For the text-containing cell, return its midpoint in [x, y] coordinate format. 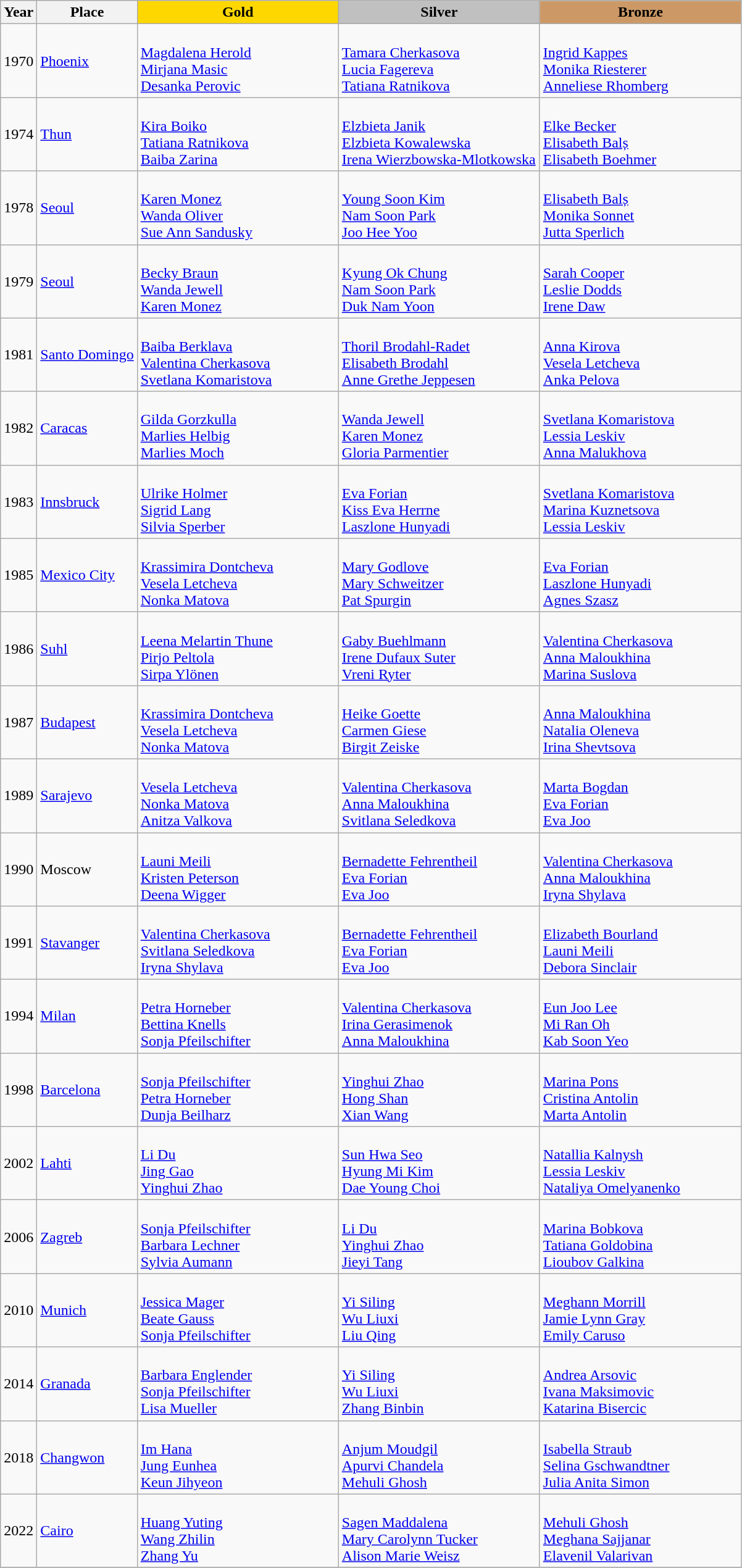
Young Soon KimNam Soon ParkJoo Hee Yoo [439, 207]
Sun Hwa SeoHyung Mi KimDae Young Choi [439, 1163]
Innsbruck [87, 501]
Valentina CherkasovaAnna MaloukhinaIryna Shylava [640, 869]
Kira BoikoTatiana RatnikovaBaiba Zarina [238, 135]
1983 [19, 501]
Huang YutingWang ZhilinZhang Yu [238, 1531]
1981 [19, 354]
Ulrike HolmerSigrid LangSilvia Sperber [238, 501]
1990 [19, 869]
Yi SilingWu LiuxiZhang Binbin [439, 1384]
Barbara EnglenderSonja PfeilschifterLisa Mueller [238, 1384]
2002 [19, 1163]
Petra HorneberBettina KnellsSonja Pfeilschifter [238, 1016]
Year [19, 12]
Mehuli GhoshMeghana SajjanarElavenil Valarivan [640, 1531]
Elizabeth BourlandLauni MeiliDebora Sinclair [640, 943]
Svetlana KomaristovaLessia LeskivAnna Malukhova [640, 428]
Barcelona [87, 1090]
1989 [19, 795]
Karen MonezWanda OliverSue Ann Sandusky [238, 207]
Stavanger [87, 943]
1991 [19, 943]
Eva ForianKiss Eva HerrneLaszlone Hunyadi [439, 501]
Li DuYinghui ZhaoJieyi Tang [439, 1237]
Changwon [87, 1457]
Marina BobkovaTatiana GoldobinaLioubov Galkina [640, 1237]
Meghann MorrillJamie Lynn GrayEmily Caruso [640, 1310]
2018 [19, 1457]
1994 [19, 1016]
2010 [19, 1310]
Leena Melartin ThunePirjo PeltolaSirpa Ylönen [238, 648]
Andrea ArsovicIvana MaksimovicKatarina Bisercic [640, 1384]
Kyung Ok ChungNam Soon ParkDuk Nam Yoon [439, 281]
Santo Domingo [87, 354]
Launi MeiliKristen PetersonDeena Wigger [238, 869]
Thoril Brodahl-RadetElisabeth BrodahlAnne Grethe Jeppesen [439, 354]
Anjum MoudgilApurvi ChandelaMehuli Ghosh [439, 1457]
1978 [19, 207]
Im HanaJung EunheaKeun Jihyeon [238, 1457]
Moscow [87, 869]
Lahti [87, 1163]
Isabella StraubSelina GschwandtnerJulia Anita Simon [640, 1457]
Gaby BuehlmannIrene Dufaux SuterVreni Ryter [439, 648]
1974 [19, 135]
2022 [19, 1531]
Li DuJing GaoYinghui Zhao [238, 1163]
Natallia KalnyshLessia LeskivNataliya Omelyanenko [640, 1163]
Elke BeckerElisabeth BalșElisabeth Boehmer [640, 135]
Elisabeth BalșMonika SonnetJutta Sperlich [640, 207]
Sarajevo [87, 795]
Eva ForianLaszlone HunyadiAgnes Szasz [640, 575]
Gold [238, 12]
Tamara CherkasovaLucia FagerevaTatiana Ratnikova [439, 60]
Silver [439, 12]
Bronze [640, 12]
Valentina CherkasovaSvitlana SeledkovaIryna Shylava [238, 943]
1986 [19, 648]
Heike GoetteCarmen GieseBirgit Zeiske [439, 722]
Yi SilingWu LiuxiLiu Qing [439, 1310]
Zagreb [87, 1237]
Sagen MaddalenaMary Carolynn TuckerAlison Marie Weisz [439, 1531]
Sonja PfeilschifterBarbara LechnerSylvia Aumann [238, 1237]
Anna MaloukhinaNatalia OlenevaIrina Shevtsova [640, 722]
2006 [19, 1237]
Gilda GorzkullaMarlies HelbigMarlies Moch [238, 428]
Yinghui ZhaoHong ShanXian Wang [439, 1090]
1985 [19, 575]
Milan [87, 1016]
Magdalena HeroldMirjana MasicDesanka Perovic [238, 60]
Vesela LetchevaNonka MatovaAnitza Valkova [238, 795]
Suhl [87, 648]
Elzbieta JanikElzbieta KowalewskaIrena Wierzbowska-Mlotkowska [439, 135]
Wanda JewellKaren MonezGloria Parmentier [439, 428]
Granada [87, 1384]
Valentina CherkasovaIrina GerasimenokAnna Maloukhina [439, 1016]
Sonja PfeilschifterPetra HorneberDunja Beilharz [238, 1090]
Marta BogdanEva ForianEva Joo [640, 795]
1998 [19, 1090]
2014 [19, 1384]
Marina PonsCristina AntolinMarta Antolin [640, 1090]
Cairo [87, 1531]
Becky BraunWanda JewellKaren Monez [238, 281]
Jessica MagerBeate GaussSonja Pfeilschifter [238, 1310]
Ingrid KappesMonika RiestererAnneliese Rhomberg [640, 60]
Munich [87, 1310]
Sarah CooperLeslie DoddsIrene Daw [640, 281]
1982 [19, 428]
Eun Joo LeeMi Ran OhKab Soon Yeo [640, 1016]
Mexico City [87, 575]
Mary GodloveMary SchweitzerPat Spurgin [439, 575]
1987 [19, 722]
Place [87, 12]
Valentina CherkasovaAnna MaloukhinaMarina Suslova [640, 648]
Thun [87, 135]
Svetlana KomaristovaMarina KuznetsovaLessia Leskiv [640, 501]
Anna KirovaVesela LetchevaAnka Pelova [640, 354]
Baiba BerklavaValentina CherkasovaSvetlana Komaristova [238, 354]
Caracas [87, 428]
1979 [19, 281]
Valentina CherkasovaAnna MaloukhinaSvitlana Seledkova [439, 795]
Phoenix [87, 60]
Budapest [87, 722]
1970 [19, 60]
